Locate the cell with the specified text and output its (X, Y) center coordinate. 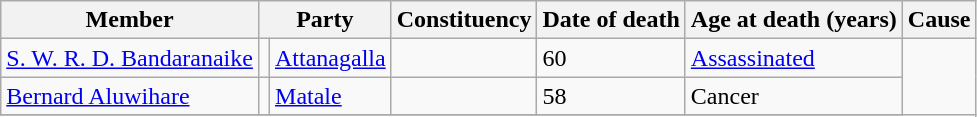
Cancer (794, 96)
S. W. R. D. Bandaranaike (130, 58)
Bernard Aluwihare (130, 96)
60 (611, 58)
Member (130, 20)
Party (324, 20)
Attanagalla (331, 58)
Matale (331, 96)
Date of death (611, 20)
58 (611, 96)
Constituency (464, 20)
Assassinated (794, 58)
Age at death (years) (794, 20)
Cause (939, 20)
